Identify which cell holds the provided text, then report its (x, y) central coordinate. 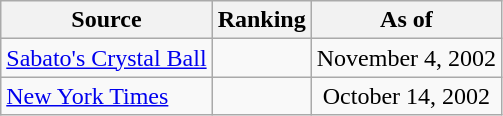
As of (406, 20)
New York Times (106, 96)
Ranking (262, 20)
November 4, 2002 (406, 58)
October 14, 2002 (406, 96)
Sabato's Crystal Ball (106, 58)
Source (106, 20)
